Return the (x, y) coordinate for the center point of the cell that contains the specified text.  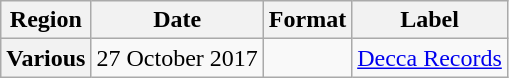
27 October 2017 (177, 58)
Label (430, 20)
Decca Records (430, 58)
Various (46, 58)
Region (46, 20)
Date (177, 20)
Format (307, 20)
